From the cell containing the given text, extract its center point as [x, y] coordinate. 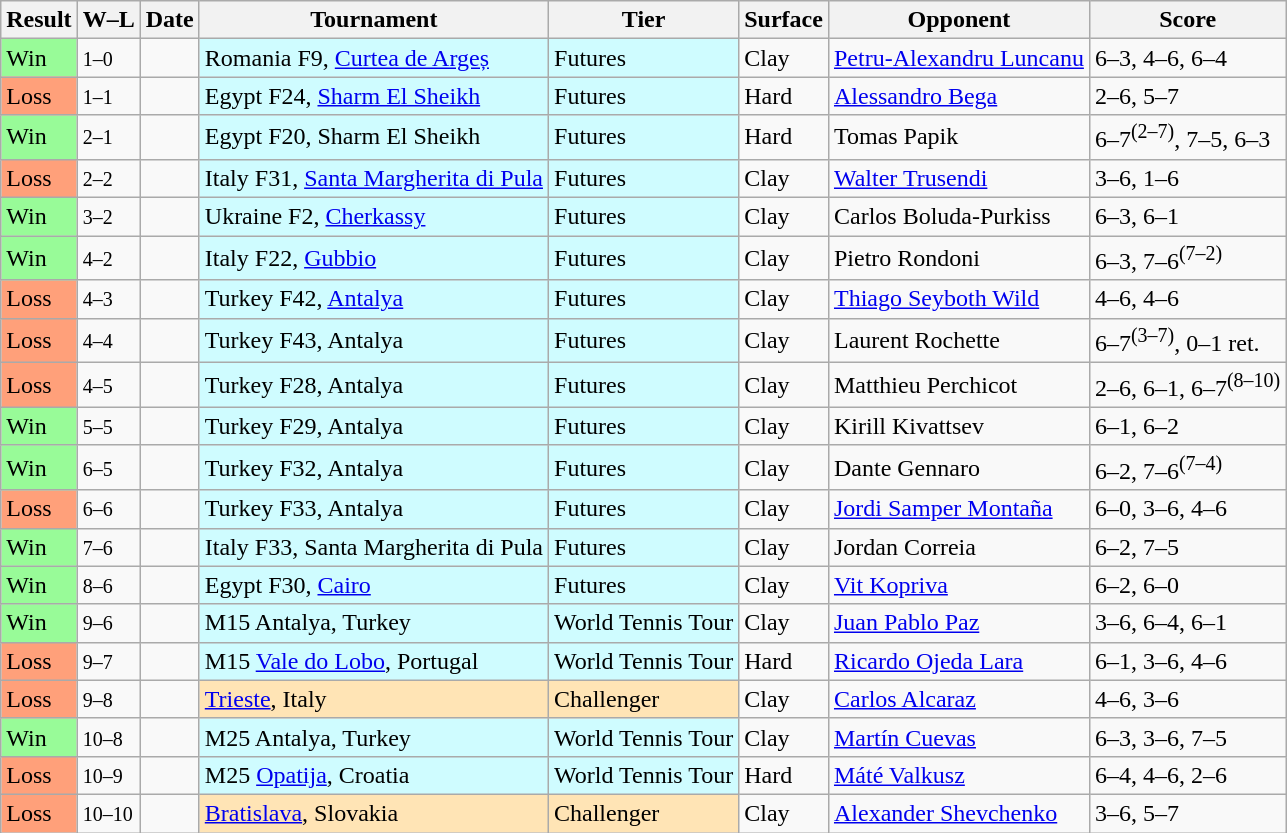
M25 Antalya, Turkey [374, 737]
Turkey F42, Antalya [374, 299]
6–2, 6–0 [1187, 585]
Turkey F29, Antalya [374, 426]
Bratislava, Slovakia [374, 813]
Romania F9, Curtea de Argeș [374, 58]
6–3, 6–1 [1187, 217]
4–3 [108, 299]
9–8 [108, 699]
Alexander Shevchenko [958, 813]
M15 Antalya, Turkey [374, 623]
Martín Cuevas [958, 737]
1–1 [108, 96]
M15 Vale do Lobo, Portugal [374, 661]
Vit Kopriva [958, 585]
8–6 [108, 585]
6–1, 6–2 [1187, 426]
6–5 [108, 468]
10–10 [108, 813]
3–6, 6–4, 6–1 [1187, 623]
Walter Trusendi [958, 178]
Score [1187, 20]
Carlos Alcaraz [958, 699]
Tournament [374, 20]
Máté Valkusz [958, 775]
Trieste, Italy [374, 699]
2–6, 5–7 [1187, 96]
6–3, 4–6, 6–4 [1187, 58]
6–1, 3–6, 4–6 [1187, 661]
Egypt F20, Sharm El Sheikh [374, 138]
9–7 [108, 661]
Carlos Boluda-Purkiss [958, 217]
Ukraine F2, Cherkassy [374, 217]
4–6, 3–6 [1187, 699]
4–5 [108, 386]
4–2 [108, 258]
5–5 [108, 426]
6–2, 7–6(7–4) [1187, 468]
6–2, 7–5 [1187, 547]
3–2 [108, 217]
1–0 [108, 58]
Thiago Seyboth Wild [958, 299]
Juan Pablo Paz [958, 623]
W–L [108, 20]
6–3, 3–6, 7–5 [1187, 737]
Pietro Rondoni [958, 258]
Ricardo Ojeda Lara [958, 661]
4–4 [108, 340]
Date [170, 20]
Laurent Rochette [958, 340]
Alessandro Bega [958, 96]
Petru-Alexandru Luncanu [958, 58]
6–7(2–7), 7–5, 6–3 [1187, 138]
7–6 [108, 547]
Egypt F30, Cairo [374, 585]
Jordi Samper Montaña [958, 509]
3–6, 1–6 [1187, 178]
10–9 [108, 775]
Tier [644, 20]
3–6, 5–7 [1187, 813]
Opponent [958, 20]
Tomas Papik [958, 138]
Italy F22, Gubbio [374, 258]
6–4, 4–6, 2–6 [1187, 775]
Jordan Correia [958, 547]
Kirill Kivattsev [958, 426]
Italy F31, Santa Margherita di Pula [374, 178]
6–0, 3–6, 4–6 [1187, 509]
4–6, 4–6 [1187, 299]
Turkey F43, Antalya [374, 340]
Dante Gennaro [958, 468]
Result [39, 20]
9–6 [108, 623]
10–8 [108, 737]
2–6, 6–1, 6–7(8–10) [1187, 386]
Turkey F33, Antalya [374, 509]
6–3, 7–6(7–2) [1187, 258]
2–2 [108, 178]
Turkey F32, Antalya [374, 468]
Surface [784, 20]
Matthieu Perchicot [958, 386]
Turkey F28, Antalya [374, 386]
Italy F33, Santa Margherita di Pula [374, 547]
M25 Opatija, Croatia [374, 775]
Egypt F24, Sharm El Sheikh [374, 96]
6–7(3–7), 0–1 ret. [1187, 340]
6–6 [108, 509]
2–1 [108, 138]
